Return (X, Y) of the center of cell containing provided text 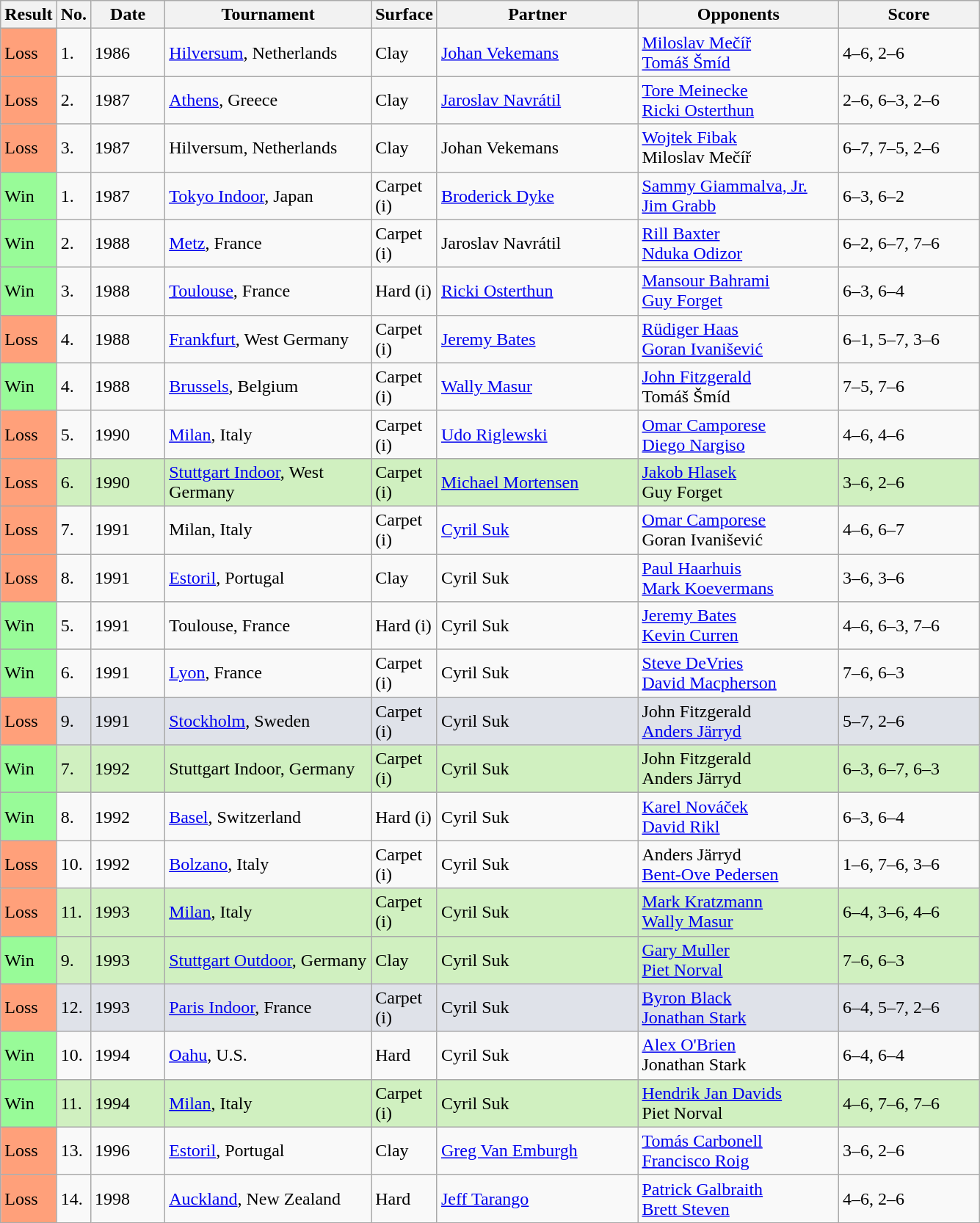
6–4, 6–4 (909, 1056)
Frankfurt, West Germany (269, 339)
6–3, 6–2 (909, 195)
Partner (537, 15)
4–6, 6–3, 7–6 (909, 625)
Jeff Tarango (537, 1198)
4–6, 7–6, 7–6 (909, 1103)
Sammy Giammalva, Jr. Jim Grabb (738, 195)
Paul Haarhuis Mark Koevermans (738, 577)
Jakob Hlasek Guy Forget (738, 482)
Oahu, U.S. (269, 1056)
1–6, 7–6, 3–6 (909, 865)
Jeremy Bates Kevin Curren (738, 625)
Udo Riglewski (537, 435)
Stockholm, Sweden (269, 721)
Rüdiger Haas Goran Ivanišević (738, 339)
Tomás Carbonell Francisco Roig (738, 1151)
Tokyo Indoor, Japan (269, 195)
Gary Muller Piet Norval (738, 960)
Rill Baxter Nduka Odizor (738, 244)
4–6, 6–7 (909, 530)
6–7, 7–5, 2–6 (909, 148)
6–2, 6–7, 7–6 (909, 244)
Byron Black Jonathan Stark (738, 1007)
Paris Indoor, France (269, 1007)
Alex O'Brien Jonathan Stark (738, 1056)
Athens, Greece (269, 100)
Anders Järryd Bent-Ove Pedersen (738, 865)
Tore Meinecke Ricki Osterthun (738, 100)
1998 (128, 1198)
Omar Camporese Diego Nargiso (738, 435)
6–4, 3–6, 4–6 (909, 912)
Tournament (269, 15)
6–3, 6–7, 6–3 (909, 769)
Steve DeVries David Macpherson (738, 674)
Date (128, 15)
Stuttgart Indoor, Germany (269, 769)
6–4, 5–7, 2–6 (909, 1007)
14. (73, 1198)
Omar Camporese Goran Ivanišević (738, 530)
Metz, France (269, 244)
Broderick Dyke (537, 195)
1986 (128, 53)
Wojtek Fibak Miloslav Mečíř (738, 148)
4–6, 4–6 (909, 435)
7–5, 7–6 (909, 386)
Brussels, Belgium (269, 386)
John Fitzgerald Tomáš Šmíd (738, 386)
Score (909, 15)
12. (73, 1007)
Result (29, 15)
13. (73, 1151)
Wally Masur (537, 386)
6–1, 5–7, 3–6 (909, 339)
Michael Mortensen (537, 482)
Opponents (738, 15)
Miloslav Mečíř Tomáš Šmíd (738, 53)
Karel Nováček David Rikl (738, 816)
Patrick Galbraith Brett Steven (738, 1198)
Stuttgart Indoor, West Germany (269, 482)
5–7, 2–6 (909, 721)
Jeremy Bates (537, 339)
Mark Kratzmann Wally Masur (738, 912)
Surface (404, 15)
Bolzano, Italy (269, 865)
Basel, Switzerland (269, 816)
Stuttgart Outdoor, Germany (269, 960)
Auckland, New Zealand (269, 1198)
2–6, 6–3, 2–6 (909, 100)
Hendrik Jan Davids Piet Norval (738, 1103)
Greg Van Emburgh (537, 1151)
1996 (128, 1151)
No. (73, 15)
Mansour Bahrami Guy Forget (738, 291)
Ricki Osterthun (537, 291)
3–6, 3–6 (909, 577)
Lyon, France (269, 674)
